Detect which cell encompasses the target text, then output its (X, Y) center coordinate. 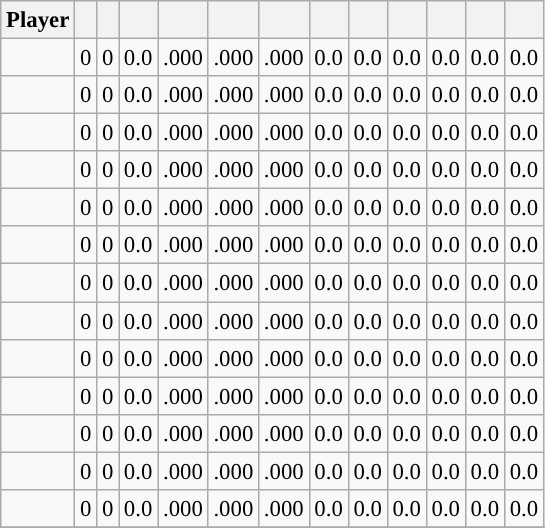
Player (38, 20)
